Capture the cell that displays the provided text and extract its (x, y) central coordinate. 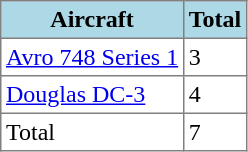
Avro 748 Series 1 (92, 57)
Douglas DC-3 (92, 95)
3 (214, 57)
Aircraft (92, 20)
4 (214, 95)
7 (214, 132)
